Search for the cell housing the specified text and yield its [x, y] center coordinate. 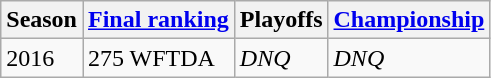
2016 [42, 58]
275 WFTDA [158, 58]
Playoffs [281, 20]
Season [42, 20]
Final ranking [158, 20]
Championship [409, 20]
